Provide the (X, Y) coordinate of the cell's center where the given text is located.  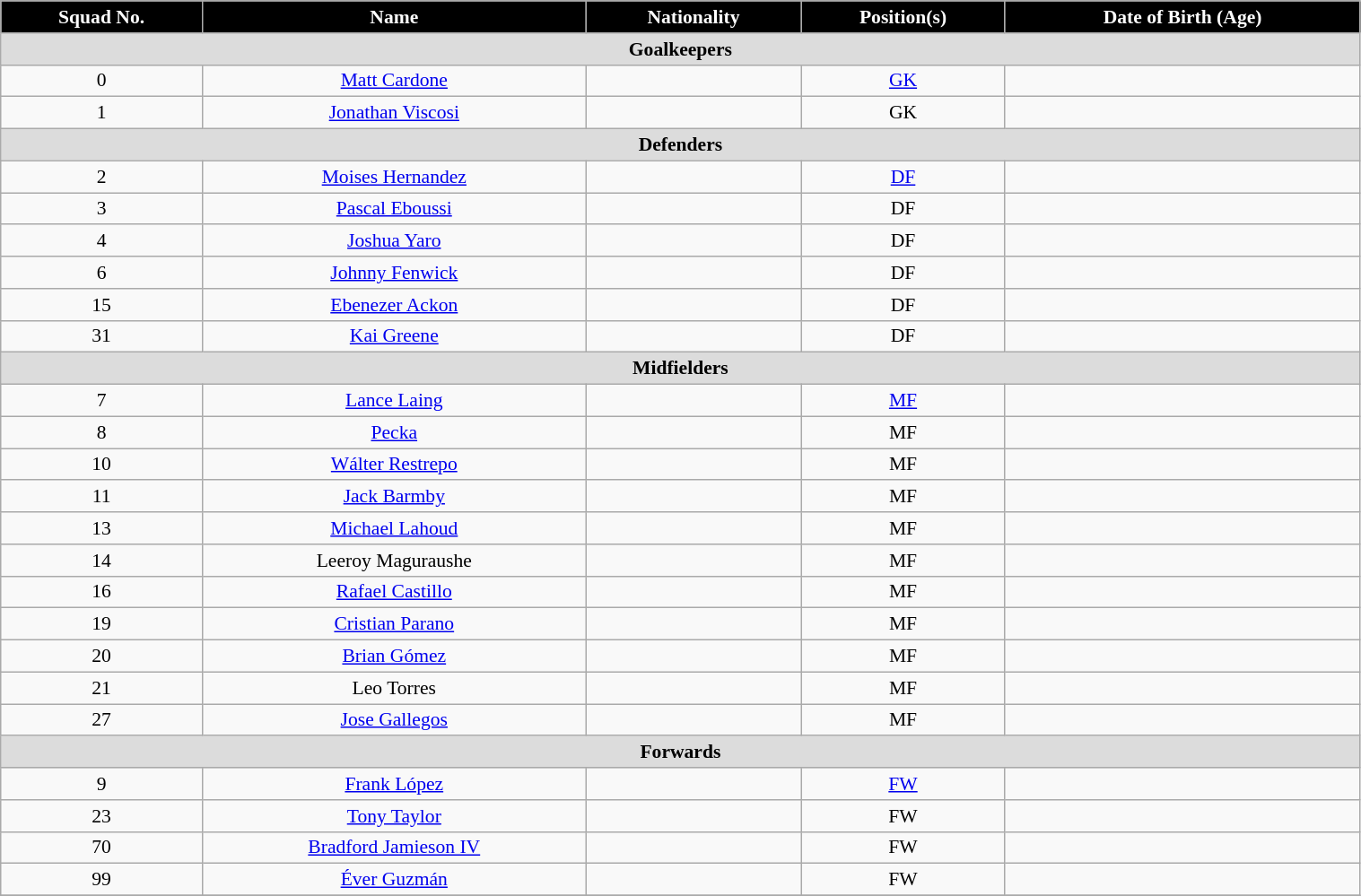
6 (102, 273)
Squad No. (102, 17)
8 (102, 432)
23 (102, 816)
Rafael Castillo (394, 592)
Midfielders (680, 369)
Ebenezer Ackon (394, 305)
Name (394, 17)
Matt Cardone (394, 81)
Leo Torres (394, 688)
Bradford Jamieson IV (394, 848)
9 (102, 784)
Frank López (394, 784)
Johnny Fenwick (394, 273)
10 (102, 465)
Lance Laing (394, 401)
Éver Guzmán (394, 880)
Jack Barmby (394, 497)
31 (102, 336)
Michael Lahoud (394, 528)
99 (102, 880)
15 (102, 305)
16 (102, 592)
19 (102, 624)
Defenders (680, 145)
Goalkeepers (680, 49)
21 (102, 688)
4 (102, 241)
Kai Greene (394, 336)
Cristian Parano (394, 624)
70 (102, 848)
0 (102, 81)
Date of Birth (Age) (1182, 17)
Wálter Restrepo (394, 465)
11 (102, 497)
Brian Gómez (394, 657)
Moises Hernandez (394, 177)
Leeroy Maguraushe (394, 561)
7 (102, 401)
Jose Gallegos (394, 720)
Jonathan Viscosi (394, 113)
Pascal Eboussi (394, 209)
Joshua Yaro (394, 241)
2 (102, 177)
27 (102, 720)
Pecka (394, 432)
Tony Taylor (394, 816)
13 (102, 528)
20 (102, 657)
1 (102, 113)
3 (102, 209)
Nationality (694, 17)
Forwards (680, 752)
14 (102, 561)
Position(s) (903, 17)
